Identify which cell holds the provided text, then report its (x, y) central coordinate. 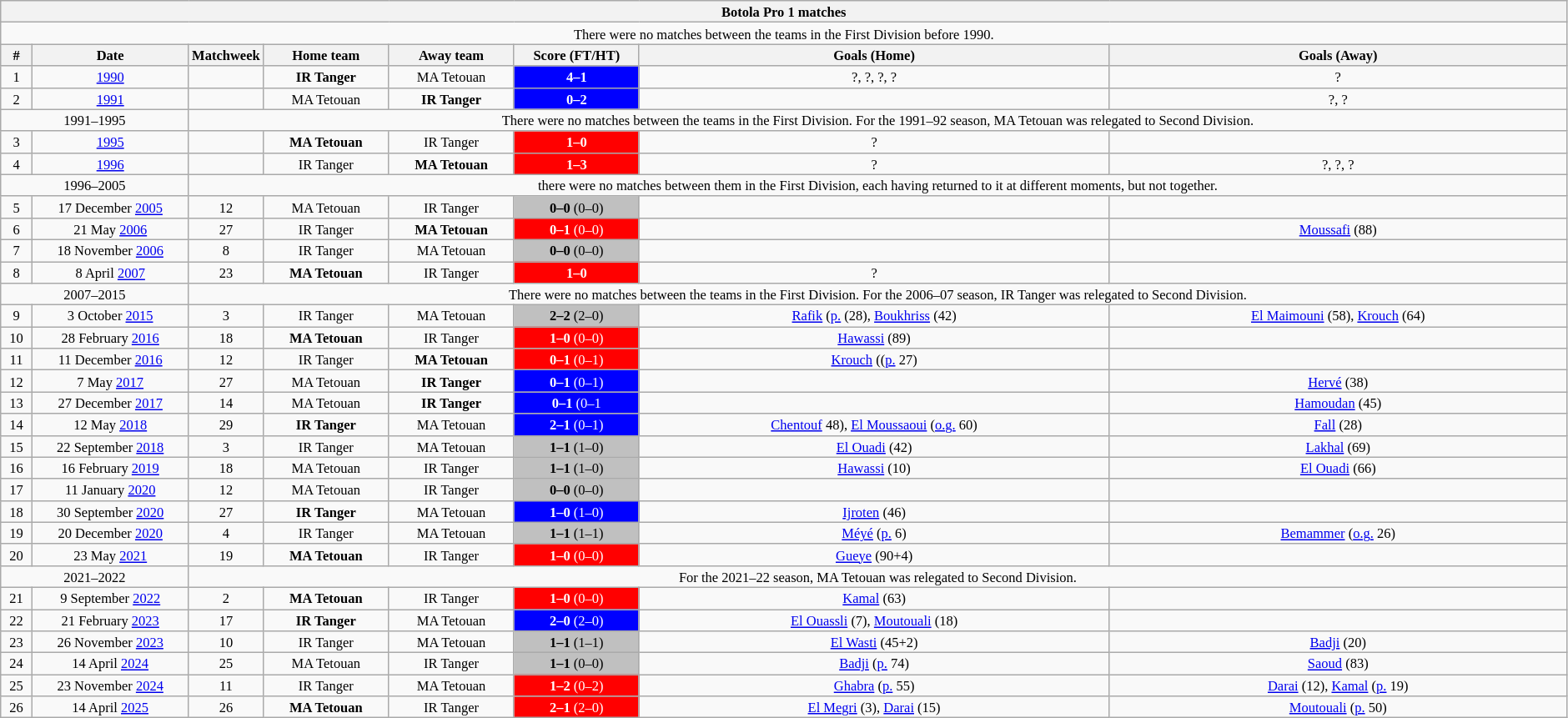
2021–2022 (95, 576)
El Megri (3), Darai (15) (874, 707)
2007–2015 (95, 294)
Kamal (63) (874, 598)
Hervé (38) (1338, 381)
Home team (326, 55)
21 May 2006 (110, 228)
29 (226, 424)
Chentouf 48), El Moussaoui (o.g. 60) (874, 424)
7 May 2017 (110, 381)
Ghabra (p. 55) (874, 685)
0–1 (0–1 (576, 403)
8 April 2007 (110, 273)
Fall (28) (1338, 424)
?, ? (1338, 98)
Matchweek (226, 55)
26 November 2023 (110, 642)
1–1 (0–0) (576, 664)
21 February 2023 (110, 620)
4–1 (576, 77)
22 September 2018 (110, 446)
12 May 2018 (110, 424)
1991 (110, 98)
Bemammer (o.g. 26) (1338, 533)
30 September 2020 (110, 511)
1–2 (0–2) (576, 685)
Krouch ((p. 27) (874, 359)
Hamoudan (45) (1338, 403)
17 December 2005 (110, 207)
24 (17, 664)
Goals (Home) (874, 55)
9 September 2022 (110, 598)
Méyé (p. 6) (874, 533)
6 (17, 228)
Rafik (p. (28), Boukhriss (42) (874, 316)
1–0 (1–0) (576, 511)
13 (17, 403)
9 (17, 316)
22 (17, 620)
2–1 (2–0) (576, 707)
There were no matches between the teams in the First Division before 1990. (784, 33)
Saoud (83) (1338, 664)
16 (17, 468)
Away team (451, 55)
Date (110, 55)
1990 (110, 77)
# (17, 55)
2–2 (2–0) (576, 316)
11 January 2020 (110, 490)
El Maimouni (58), Krouch (64) (1338, 316)
18 November 2006 (110, 250)
Badji (20) (1338, 642)
7 (17, 250)
1996 (110, 163)
2–1 (0–1) (576, 424)
3 October 2015 (110, 316)
El Ouadi (42) (874, 446)
Badji (p. 74) (874, 664)
There were no matches between the teams in the First Division. For the 2006–07 season, IR Tanger was relegated to Second Division. (877, 294)
Goals (Away) (1338, 55)
Moutouali (p. 50) (1338, 707)
Hawassi (89) (874, 338)
El Ouassli (7), Moutouali (18) (874, 620)
?, ?, ? (1338, 163)
20 (17, 555)
El Ouadi (66) (1338, 468)
5 (17, 207)
El Wasti (45+2) (874, 642)
Score (FT/HT) (576, 55)
1 (17, 77)
1991–1995 (95, 120)
Gueye (90+4) (874, 555)
Ijroten (46) (874, 511)
there were no matches between them in the First Division, each having returned to it at different moments, but not together. (877, 185)
2–0 (2–0) (576, 620)
1996–2005 (95, 185)
Moussafi (88) (1338, 228)
There were no matches between the teams in the First Division. For the 1991–92 season, MA Tetouan was relegated to Second Division. (877, 120)
?, ?, ?, ? (874, 77)
11 December 2016 (110, 359)
15 (17, 446)
1–3 (576, 163)
20 December 2020 (110, 533)
27 December 2017 (110, 403)
For the 2021–22 season, MA Tetouan was relegated to Second Division. (877, 576)
14 April 2025 (110, 707)
0–1 (0–0) (576, 228)
28 February 2016 (110, 338)
23 May 2021 (110, 555)
Hawassi (10) (874, 468)
Lakhal (69) (1338, 446)
16 February 2019 (110, 468)
23 November 2024 (110, 685)
21 (17, 598)
Darai (12), Kamal (p. 19) (1338, 685)
1995 (110, 142)
14 April 2024 (110, 664)
0–2 (576, 98)
Botola Pro 1 matches (784, 12)
